Provide the (x, y) coordinate of the cell's center where the given text is located.  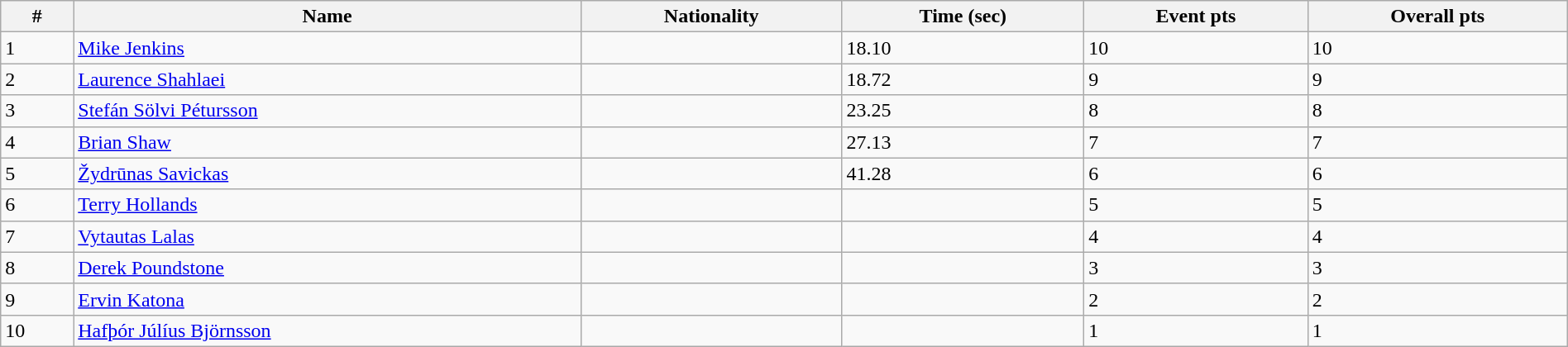
Overall pts (1437, 17)
Brian Shaw (327, 142)
Terry Hollands (327, 205)
41.28 (963, 173)
Ervin Katona (327, 299)
Nationality (711, 17)
Laurence Shahlaei (327, 79)
Stefán Sölvi Pétursson (327, 111)
Time (sec) (963, 17)
Derek Poundstone (327, 268)
27.13 (963, 142)
Name (327, 17)
18.10 (963, 48)
Event pts (1196, 17)
Žydrūnas Savickas (327, 173)
23.25 (963, 111)
# (37, 17)
18.72 (963, 79)
Mike Jenkins (327, 48)
Hafþór Júlíus Björnsson (327, 330)
Vytautas Lalas (327, 236)
